Return (X, Y) of the center of cell containing provided text 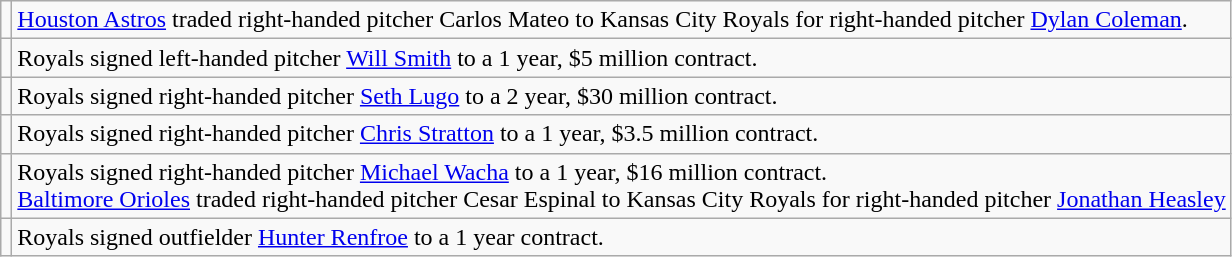
Royals signed right-handed pitcher Chris Stratton to a 1 year, $3.5 million contract. (622, 134)
Houston Astros traded right-handed pitcher Carlos Mateo to Kansas City Royals for right-handed pitcher Dylan Coleman. (622, 20)
Royals signed right-handed pitcher Seth Lugo to a 2 year, $30 million contract. (622, 96)
Royals signed left-handed pitcher Will Smith to a 1 year, $5 million contract. (622, 58)
Royals signed outfielder Hunter Renfroe to a 1 year contract. (622, 237)
